Provide the [X, Y] coordinate of the cell's center where the given text is located.  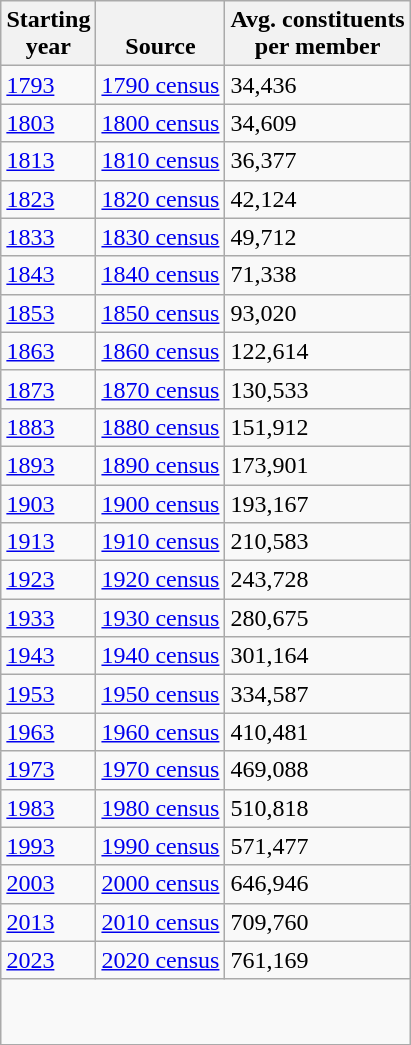
1883 [48, 427]
1900 census [160, 503]
1873 [48, 389]
1790 census [160, 85]
71,338 [318, 275]
1930 census [160, 618]
1813 [48, 161]
1830 census [160, 237]
1803 [48, 123]
1890 census [160, 465]
34,436 [318, 85]
1870 census [160, 389]
1983 [48, 808]
93,020 [318, 313]
1993 [48, 846]
42,124 [318, 199]
280,675 [318, 618]
1850 census [160, 313]
130,533 [318, 389]
34,609 [318, 123]
151,912 [318, 427]
571,477 [318, 846]
1863 [48, 351]
Source [160, 34]
49,712 [318, 237]
Startingyear [48, 34]
1990 census [160, 846]
243,728 [318, 580]
36,377 [318, 161]
646,946 [318, 884]
1810 census [160, 161]
173,901 [318, 465]
709,760 [318, 922]
2000 census [160, 884]
1960 census [160, 732]
Avg. constituentsper member [318, 34]
1880 census [160, 427]
2023 [48, 960]
1833 [48, 237]
301,164 [318, 656]
2013 [48, 922]
510,818 [318, 808]
1953 [48, 694]
1853 [48, 313]
122,614 [318, 351]
1820 census [160, 199]
1980 census [160, 808]
1800 census [160, 123]
1843 [48, 275]
1840 census [160, 275]
1973 [48, 770]
1913 [48, 542]
2010 census [160, 922]
1860 census [160, 351]
2020 census [160, 960]
2003 [48, 884]
1950 census [160, 694]
1793 [48, 85]
210,583 [318, 542]
1940 census [160, 656]
1933 [48, 618]
1903 [48, 503]
1910 census [160, 542]
1943 [48, 656]
1823 [48, 199]
761,169 [318, 960]
1893 [48, 465]
410,481 [318, 732]
1970 census [160, 770]
334,587 [318, 694]
469,088 [318, 770]
193,167 [318, 503]
1923 [48, 580]
1920 census [160, 580]
1963 [48, 732]
